Provide the (X, Y) coordinate of the cell's center where the given text is located.  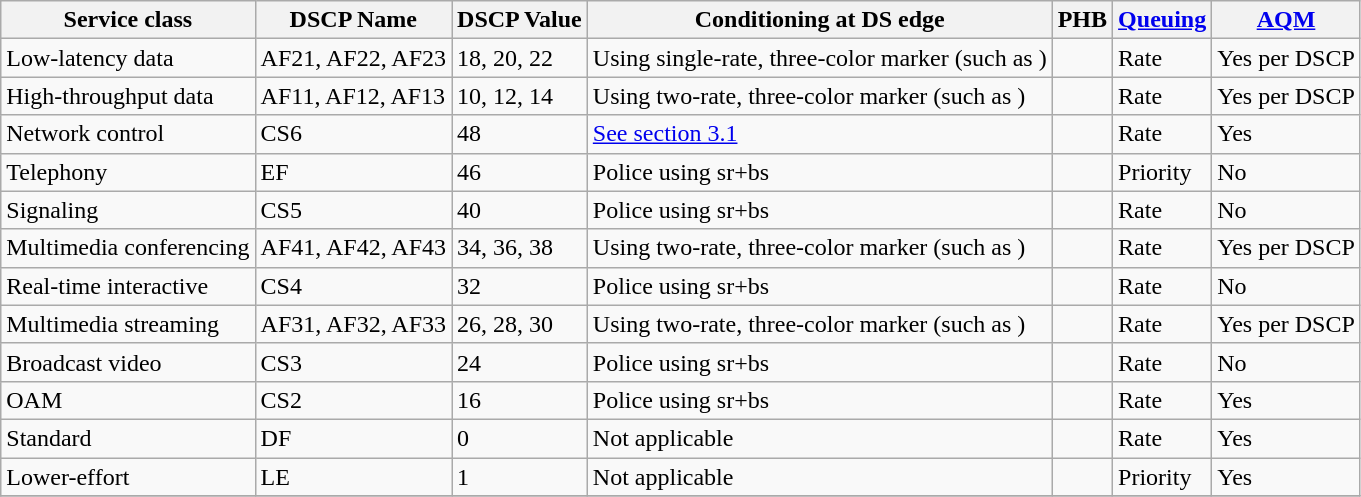
32 (520, 286)
OAM (128, 400)
Standard (128, 438)
Network control (128, 134)
AQM (1286, 20)
AF41, AF42, AF43 (353, 248)
DSCP Name (353, 20)
48 (520, 134)
0 (520, 438)
Real-time interactive (128, 286)
16 (520, 400)
AF11, AF12, AF13 (353, 96)
CS2 (353, 400)
Broadcast video (128, 362)
See section 3.1 (820, 134)
Multimedia streaming (128, 324)
Using single-rate, three-color marker (such as ) (820, 58)
Multimedia conferencing (128, 248)
LE (353, 477)
High-throughput data (128, 96)
1 (520, 477)
Conditioning at DS edge (820, 20)
18, 20, 22 (520, 58)
DF (353, 438)
PHB (1082, 20)
CS6 (353, 134)
Low-latency data (128, 58)
DSCP Value (520, 20)
10, 12, 14 (520, 96)
Telephony (128, 172)
34, 36, 38 (520, 248)
EF (353, 172)
CS4 (353, 286)
AF21, AF22, AF23 (353, 58)
CS5 (353, 210)
Lower-effort (128, 477)
26, 28, 30 (520, 324)
40 (520, 210)
46 (520, 172)
24 (520, 362)
AF31, AF32, AF33 (353, 324)
Service class (128, 20)
Queuing (1162, 20)
CS3 (353, 362)
Signaling (128, 210)
